Find where the given text appears and provide that cell's center as [X, Y] coordinate. 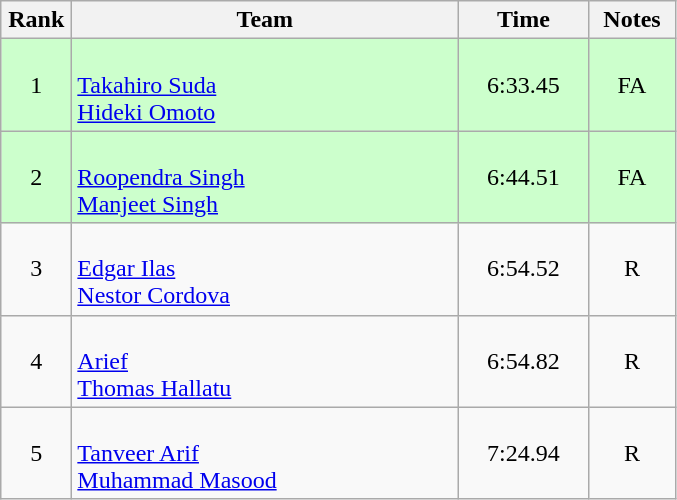
6:33.45 [524, 85]
6:54.82 [524, 361]
6:44.51 [524, 177]
5 [36, 453]
7:24.94 [524, 453]
Rank [36, 20]
3 [36, 269]
Takahiro SudaHideki Omoto [265, 85]
Roopendra SinghManjeet Singh [265, 177]
Edgar IlasNestor Cordova [265, 269]
4 [36, 361]
Notes [632, 20]
6:54.52 [524, 269]
AriefThomas Hallatu [265, 361]
1 [36, 85]
Time [524, 20]
Team [265, 20]
2 [36, 177]
Tanveer ArifMuhammad Masood [265, 453]
